Find where the given text appears and provide that cell's center as [x, y] coordinate. 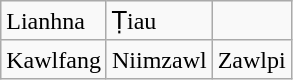
Zawlpi [252, 59]
Kawlfang [54, 59]
Ṭiau [159, 21]
Lianhna [54, 21]
Niimzawl [159, 59]
